Extract the (x, y) coordinate from the center of the cell holding the provided text.  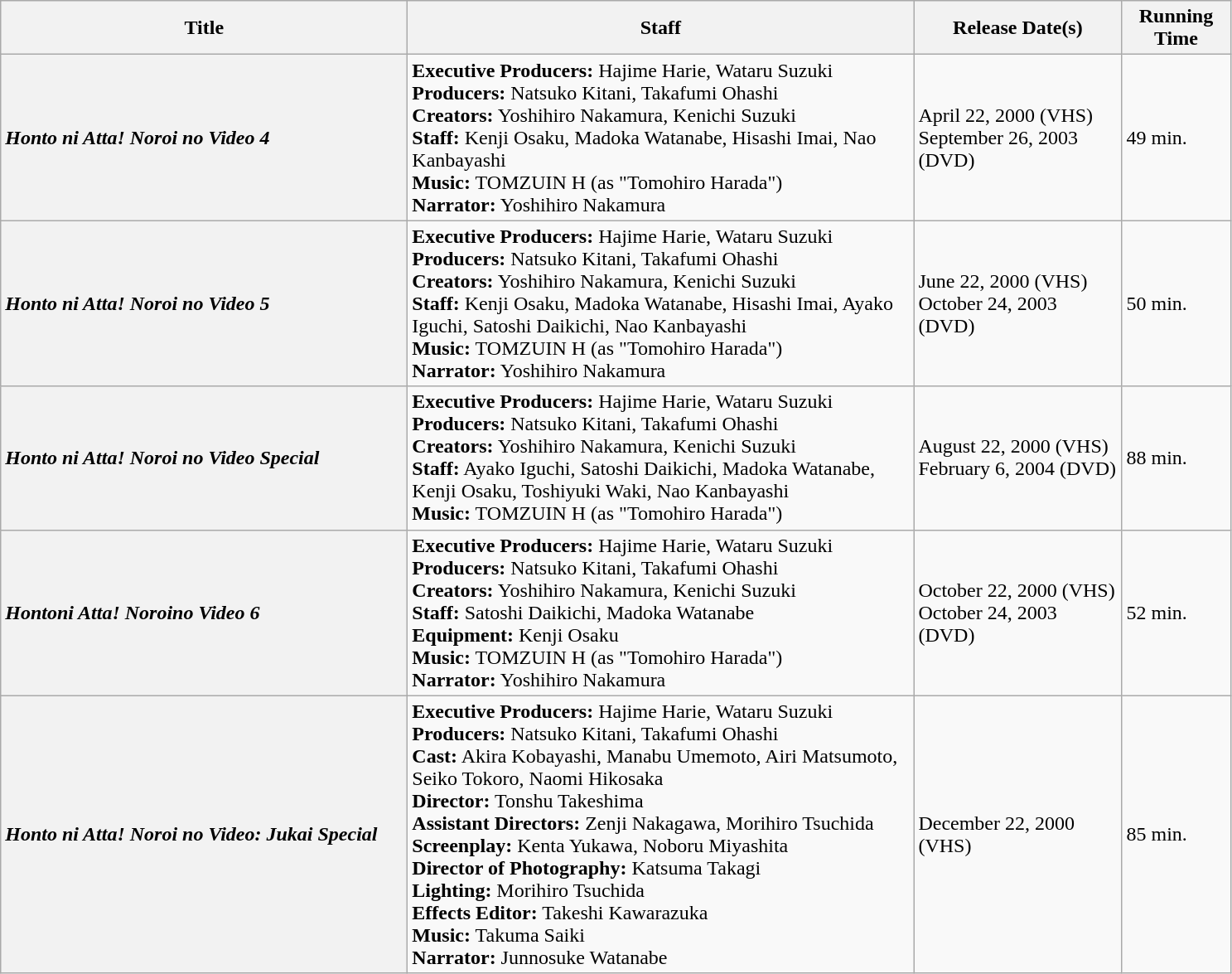
Honto ni Atta! Noroi no Video: Jukai Special (204, 834)
December 22, 2000 (VHS) (1017, 834)
Honto ni Atta! Noroi no Video 5 (204, 303)
52 min. (1176, 613)
October 22, 2000 (VHS)October 24, 2003 (DVD) (1017, 613)
Staff (661, 28)
Honto ni Atta! Noroi no Video 4 (204, 138)
August 22, 2000 (VHS)February 6, 2004 (DVD) (1017, 458)
49 min. (1176, 138)
Release Date(s) (1017, 28)
Hontoni Atta! Noroino Video 6 (204, 613)
85 min. (1176, 834)
Title (204, 28)
Running Time (1176, 28)
88 min. (1176, 458)
Honto ni Atta! Noroi no Video Special (204, 458)
50 min. (1176, 303)
April 22, 2000 (VHS)September 26, 2003 (DVD) (1017, 138)
June 22, 2000 (VHS)October 24, 2003 (DVD) (1017, 303)
